From the cell containing the given text, extract its center point as (X, Y) coordinate. 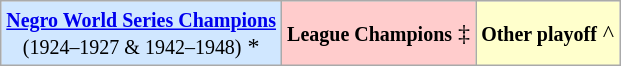
Negro World Series Champions(1924–1927 & 1942–1948) * (142, 34)
Other playoff ^ (548, 34)
League Champions ‡ (379, 34)
